Return (X, Y) of the center of cell containing provided text 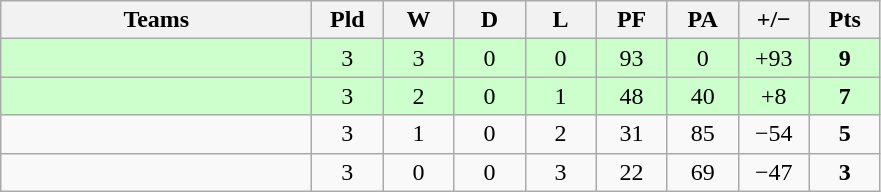
+8 (774, 96)
31 (632, 134)
9 (844, 58)
PA (702, 20)
5 (844, 134)
40 (702, 96)
85 (702, 134)
7 (844, 96)
Pts (844, 20)
−54 (774, 134)
PF (632, 20)
22 (632, 172)
−47 (774, 172)
93 (632, 58)
Pld (348, 20)
Teams (156, 20)
69 (702, 172)
W (418, 20)
+/− (774, 20)
+93 (774, 58)
D (490, 20)
L (560, 20)
48 (632, 96)
